Return (x, y) of the center of cell containing provided text 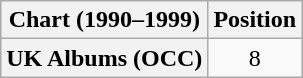
Chart (1990–1999) (104, 20)
Position (255, 20)
UK Albums (OCC) (104, 58)
8 (255, 58)
